Scan for the cell matching the given text and deliver its (x, y) coordinate at center. 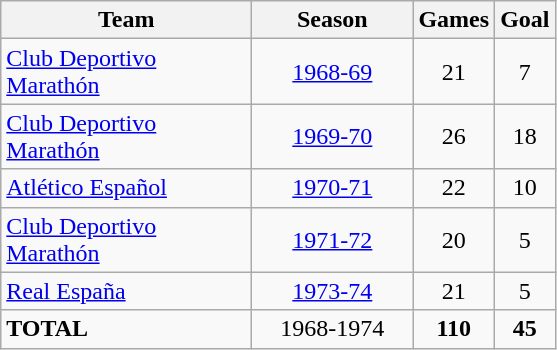
1969-70 (332, 136)
10 (525, 188)
45 (525, 329)
1971-72 (332, 240)
1968-1974 (332, 329)
26 (454, 136)
1973-74 (332, 291)
Real España (126, 291)
1970-71 (332, 188)
Team (126, 20)
Games (454, 20)
Goal (525, 20)
7 (525, 72)
1968-69 (332, 72)
20 (454, 240)
Atlético Español (126, 188)
110 (454, 329)
18 (525, 136)
Season (332, 20)
TOTAL (126, 329)
22 (454, 188)
